Return the (x, y) coordinate for the center point of the cell that contains the specified text.  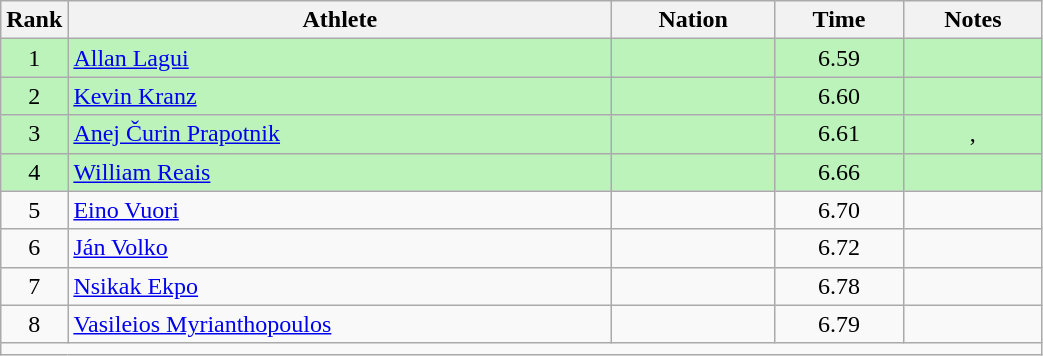
6 (34, 248)
William Reais (340, 172)
7 (34, 286)
6.66 (838, 172)
Eino Vuori (340, 210)
Ján Volko (340, 248)
1 (34, 58)
8 (34, 324)
Vasileios Myrianthopoulos (340, 324)
Anej Čurin Prapotnik (340, 134)
6.61 (838, 134)
3 (34, 134)
Athlete (340, 20)
Allan Lagui (340, 58)
Kevin Kranz (340, 96)
4 (34, 172)
6.59 (838, 58)
2 (34, 96)
Notes (973, 20)
6.70 (838, 210)
6.78 (838, 286)
6.79 (838, 324)
Rank (34, 20)
Nsikak Ekpo (340, 286)
, (973, 134)
5 (34, 210)
6.60 (838, 96)
Time (838, 20)
6.72 (838, 248)
Nation (694, 20)
